Identify which cell holds the provided text, then report its [X, Y] central coordinate. 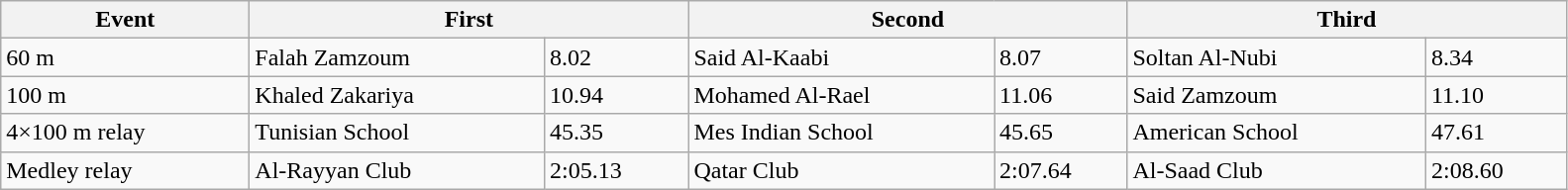
Mes Indian School [842, 133]
Tunisian School [397, 133]
8.34 [1496, 57]
Second [907, 20]
Event [125, 20]
American School [1277, 133]
47.61 [1496, 133]
Said Al-Kaabi [842, 57]
45.65 [1061, 133]
Mohamed Al-Rael [842, 95]
Third [1347, 20]
100 m [125, 95]
10.94 [616, 95]
Al-Saad Club [1277, 170]
2:08.60 [1496, 170]
Qatar Club [842, 170]
Khaled Zakariya [397, 95]
11.10 [1496, 95]
8.02 [616, 57]
8.07 [1061, 57]
Falah Zamzoum [397, 57]
11.06 [1061, 95]
4×100 m relay [125, 133]
60 m [125, 57]
45.35 [616, 133]
Al-Rayyan Club [397, 170]
First [470, 20]
2:07.64 [1061, 170]
2:05.13 [616, 170]
Said Zamzoum [1277, 95]
Medley relay [125, 170]
Soltan Al-Nubi [1277, 57]
